Provide the (X, Y) coordinate of the cell's center where the given text is located.  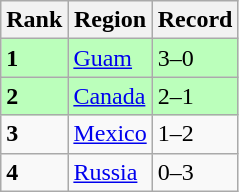
3–0 (195, 58)
2 (34, 96)
Canada (110, 96)
2–1 (195, 96)
1–2 (195, 134)
Record (195, 20)
0–3 (195, 172)
1 (34, 58)
Region (110, 20)
4 (34, 172)
3 (34, 134)
Russia (110, 172)
Rank (34, 20)
Mexico (110, 134)
Guam (110, 58)
